Scan for the cell matching the given text and deliver its [x, y] coordinate at center. 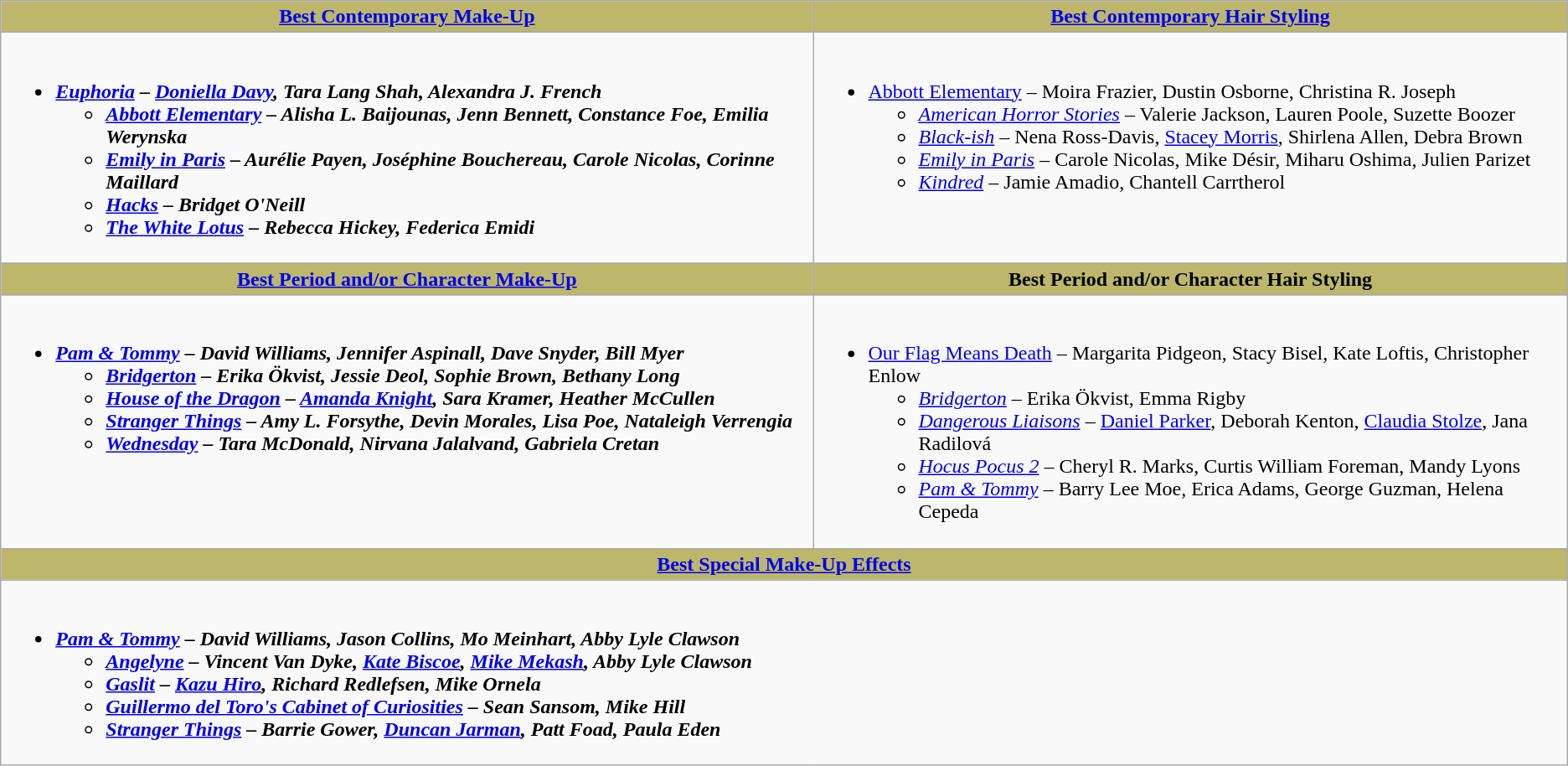
Best Contemporary Make-Up [407, 17]
Best Period and/or Character Make-Up [407, 279]
Best Contemporary Hair Styling [1190, 17]
Best Period and/or Character Hair Styling [1190, 279]
Best Special Make-Up Effects [784, 564]
